Search for the cell housing the specified text and yield its [x, y] center coordinate. 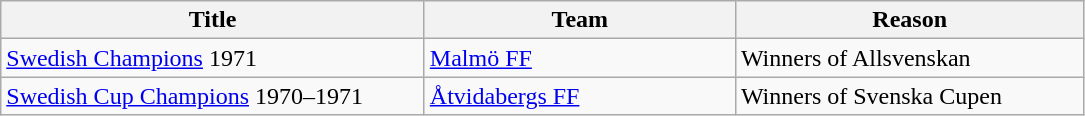
Winners of Svenska Cupen [910, 96]
Swedish Champions 1971 [213, 58]
Title [213, 20]
Winners of Allsvenskan [910, 58]
Team [580, 20]
Swedish Cup Champions 1970–1971 [213, 96]
Åtvidabergs FF [580, 96]
Reason [910, 20]
Malmö FF [580, 58]
